Search for the cell housing the specified text and yield its [X, Y] center coordinate. 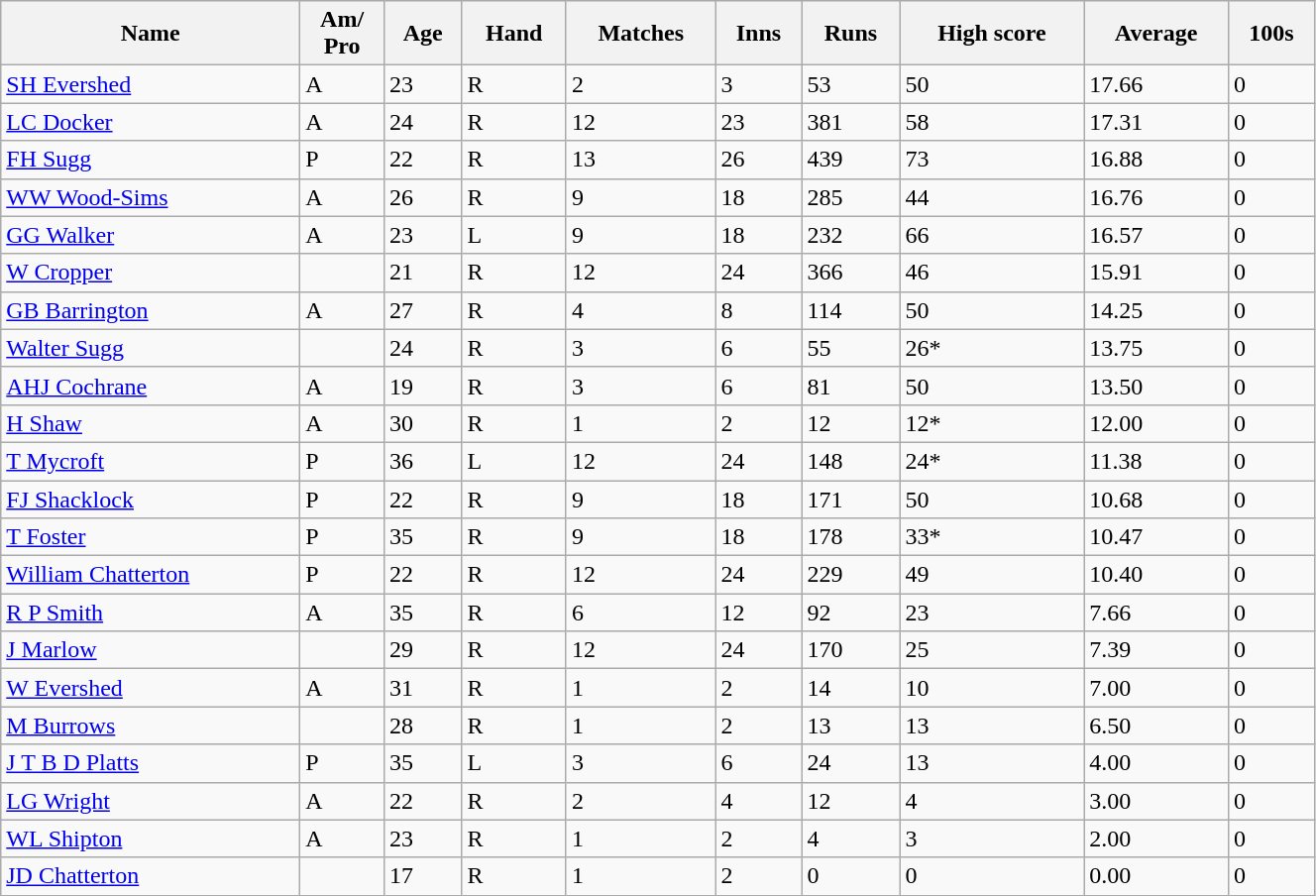
Age [422, 34]
11.38 [1156, 461]
H Shaw [151, 423]
229 [850, 575]
170 [850, 650]
16.88 [1156, 160]
439 [850, 160]
28 [422, 726]
Inns [759, 34]
232 [850, 235]
16.76 [1156, 197]
13.50 [1156, 386]
148 [850, 461]
46 [992, 273]
AHJ Cochrane [151, 386]
14.25 [1156, 310]
4.00 [1156, 763]
73 [992, 160]
Hand [513, 34]
36 [422, 461]
92 [850, 613]
33* [992, 537]
171 [850, 499]
15.91 [1156, 273]
17.66 [1156, 84]
WW Wood-Sims [151, 197]
Runs [850, 34]
6.50 [1156, 726]
High score [992, 34]
GB Barrington [151, 310]
William Chatterton [151, 575]
100s [1270, 34]
17 [422, 876]
29 [422, 650]
10.68 [1156, 499]
SH Evershed [151, 84]
T Foster [151, 537]
381 [850, 122]
7.00 [1156, 688]
12.00 [1156, 423]
24* [992, 461]
13.75 [1156, 348]
R P Smith [151, 613]
7.66 [1156, 613]
114 [850, 310]
19 [422, 386]
12* [992, 423]
10.40 [1156, 575]
GG Walker [151, 235]
55 [850, 348]
W Cropper [151, 273]
J Marlow [151, 650]
J T B D Platts [151, 763]
58 [992, 122]
M Burrows [151, 726]
Name [151, 34]
0.00 [1156, 876]
Average [1156, 34]
21 [422, 273]
7.39 [1156, 650]
366 [850, 273]
WL Shipton [151, 839]
30 [422, 423]
66 [992, 235]
31 [422, 688]
Matches [640, 34]
10.47 [1156, 537]
Walter Sugg [151, 348]
W Evershed [151, 688]
FJ Shacklock [151, 499]
LC Docker [151, 122]
LG Wright [151, 801]
25 [992, 650]
2.00 [1156, 839]
178 [850, 537]
81 [850, 386]
27 [422, 310]
FH Sugg [151, 160]
T Mycroft [151, 461]
285 [850, 197]
Am/Pro [343, 34]
8 [759, 310]
16.57 [1156, 235]
53 [850, 84]
49 [992, 575]
26* [992, 348]
44 [992, 197]
10 [992, 688]
JD Chatterton [151, 876]
3.00 [1156, 801]
17.31 [1156, 122]
14 [850, 688]
